Output the [x, y] coordinate of the center of the cell containing the given text.  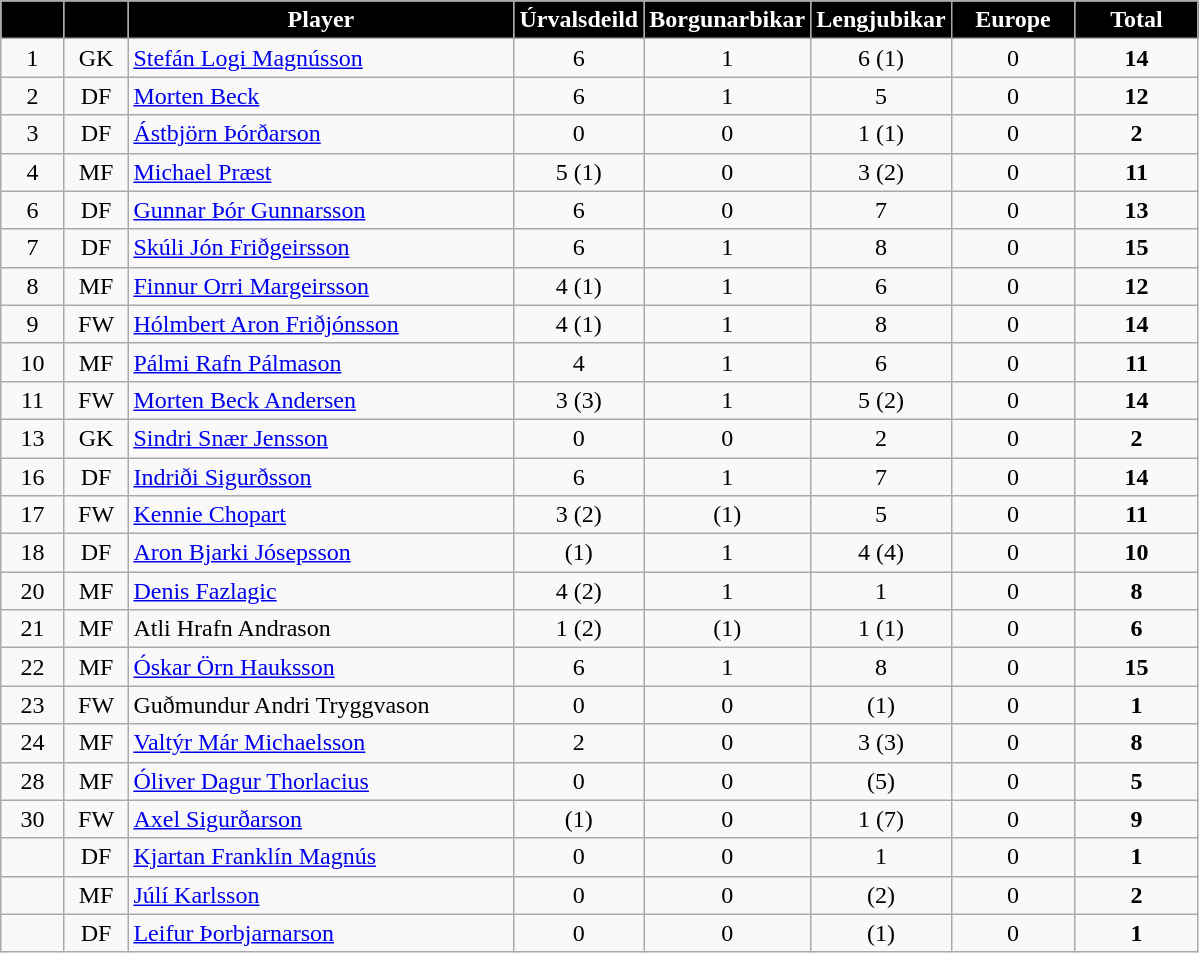
1 (2) [579, 629]
Player [321, 20]
Sindri Snær Jensson [321, 438]
Axel Sigurðarson [321, 819]
20 [33, 591]
Europe [1013, 20]
1 (7) [881, 819]
Morten Beck [321, 96]
Úrvalsdeild [579, 20]
(5) [881, 781]
Leifur Þorbjarnarson [321, 933]
18 [33, 553]
Total [1137, 20]
30 [33, 819]
4 (4) [881, 553]
5 (1) [579, 172]
16 [33, 477]
24 [33, 743]
Denis Fazlagic [321, 591]
Kjartan Franklín Magnús [321, 857]
(2) [881, 895]
Guðmundur Andri Tryggvason [321, 705]
22 [33, 667]
28 [33, 781]
3 [33, 134]
23 [33, 705]
Pálmi Rafn Pálmason [321, 362]
Júlí Karlsson [321, 895]
17 [33, 515]
Óskar Örn Hauksson [321, 667]
Morten Beck Andersen [321, 400]
Atli Hrafn Andrason [321, 629]
6 (1) [881, 58]
Kennie Chopart [321, 515]
Skúli Jón Friðgeirsson [321, 248]
Ástbjörn Þórðarson [321, 134]
Indriði Sigurðsson [321, 477]
Óliver Dagur Thorlacius [321, 781]
Gunnar Þór Gunnarsson [321, 210]
4 (2) [579, 591]
Valtýr Már Michaelsson [321, 743]
Finnur Orri Margeirsson [321, 286]
Borgunarbikar [728, 20]
21 [33, 629]
Hólmbert Aron Friðjónsson [321, 324]
Michael Præst [321, 172]
Lengjubikar [881, 20]
Stefán Logi Magnússon [321, 58]
Aron Bjarki Jósepsson [321, 553]
5 (2) [881, 400]
